Determine the [X, Y] coordinate at the center of the cell enclosing the given text.  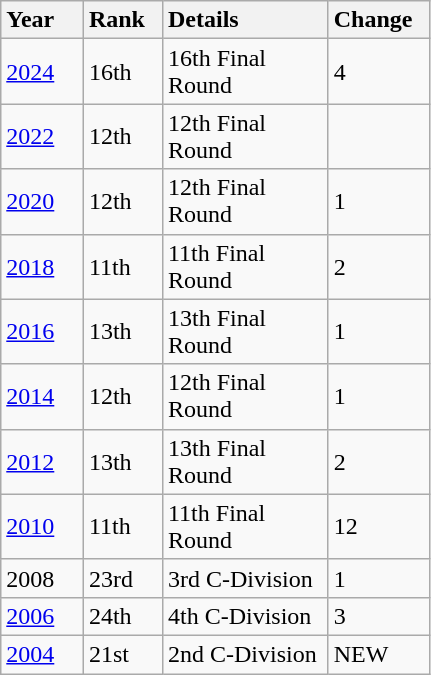
2024 [42, 72]
23rd [122, 578]
2022 [42, 136]
4th C-Division [245, 616]
2006 [42, 616]
Change [379, 20]
2018 [42, 266]
2nd C-Division [245, 654]
24th [122, 616]
16th [122, 72]
NEW [379, 654]
3 [379, 616]
2004 [42, 654]
2012 [42, 462]
2010 [42, 526]
Year [42, 20]
16th Final Round [245, 72]
3rd C-Division [245, 578]
4 [379, 72]
12 [379, 526]
2008 [42, 578]
2016 [42, 332]
2014 [42, 396]
21st [122, 654]
Details [245, 20]
2020 [42, 202]
Rank [122, 20]
